Determine the [x, y] coordinate at the center of the cell enclosing the given text.  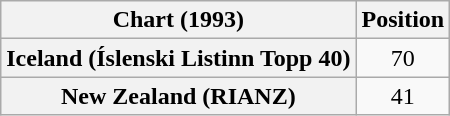
Iceland (Íslenski Listinn Topp 40) [178, 58]
New Zealand (RIANZ) [178, 96]
41 [403, 96]
70 [403, 58]
Position [403, 20]
Chart (1993) [178, 20]
